Pinpoint the cell where the given text exists, returning its (x, y) midpoint coordinate. 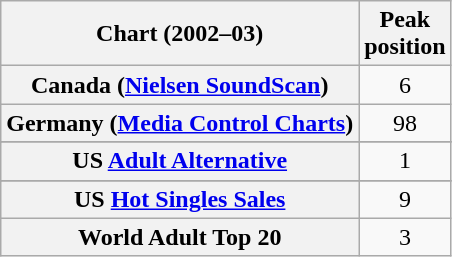
6 (405, 85)
Peakposition (405, 34)
1 (405, 161)
Chart (2002–03) (180, 34)
US Adult Alternative (180, 161)
World Adult Top 20 (180, 237)
Canada (Nielsen SoundScan) (180, 85)
US Hot Singles Sales (180, 199)
3 (405, 237)
Germany (Media Control Charts) (180, 123)
98 (405, 123)
9 (405, 199)
